Output the [x, y] coordinate of the center of the cell containing the given text.  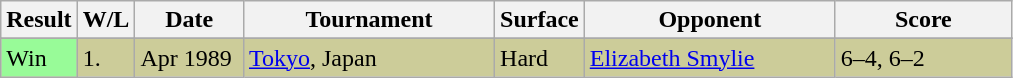
Tournament [368, 20]
Tokyo, Japan [368, 58]
Score [923, 20]
W/L [106, 20]
Hard [540, 58]
Surface [540, 20]
Apr 1989 [190, 58]
1. [106, 58]
Date [190, 20]
6–4, 6–2 [923, 58]
Opponent [710, 20]
Win [39, 58]
Result [39, 20]
Elizabeth Smylie [710, 58]
